Pinpoint the cell where the given text exists, returning its (X, Y) midpoint coordinate. 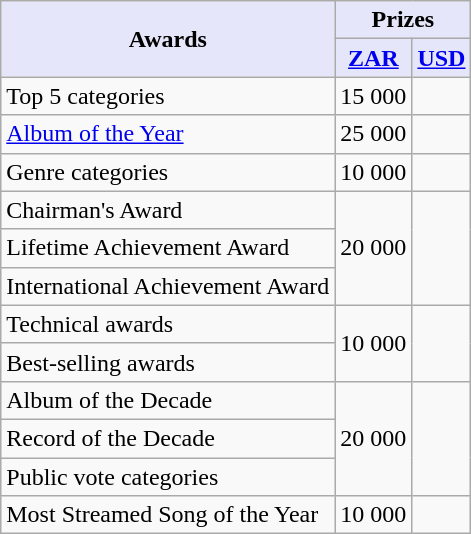
Record of the Decade (168, 438)
ZAR (374, 58)
Chairman's Award (168, 210)
Best-selling awards (168, 362)
International Achievement Award (168, 286)
Awards (168, 39)
Technical awards (168, 324)
Prizes (403, 20)
Public vote categories (168, 477)
Album of the Year (168, 134)
15 000 (374, 96)
Top 5 categories (168, 96)
Genre categories (168, 172)
Album of the Decade (168, 400)
USD (442, 58)
Lifetime Achievement Award (168, 248)
Most Streamed Song of the Year (168, 515)
25 000 (374, 134)
